From the cell containing the given text, extract its center point as (X, Y) coordinate. 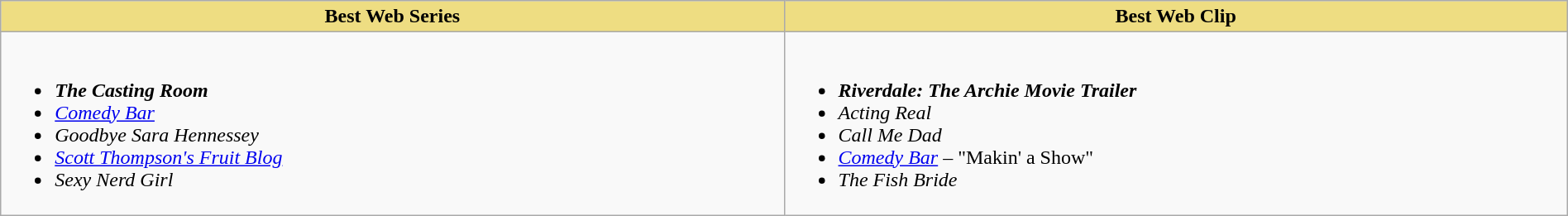
Best Web Series (392, 17)
The Casting RoomComedy BarGoodbye Sara HennesseyScott Thompson's Fruit BlogSexy Nerd Girl (392, 124)
Best Web Clip (1176, 17)
Riverdale: The Archie Movie TrailerActing RealCall Me DadComedy Bar – "Makin' a Show"The Fish Bride (1176, 124)
